Identify which cell holds the provided text, then report its (x, y) central coordinate. 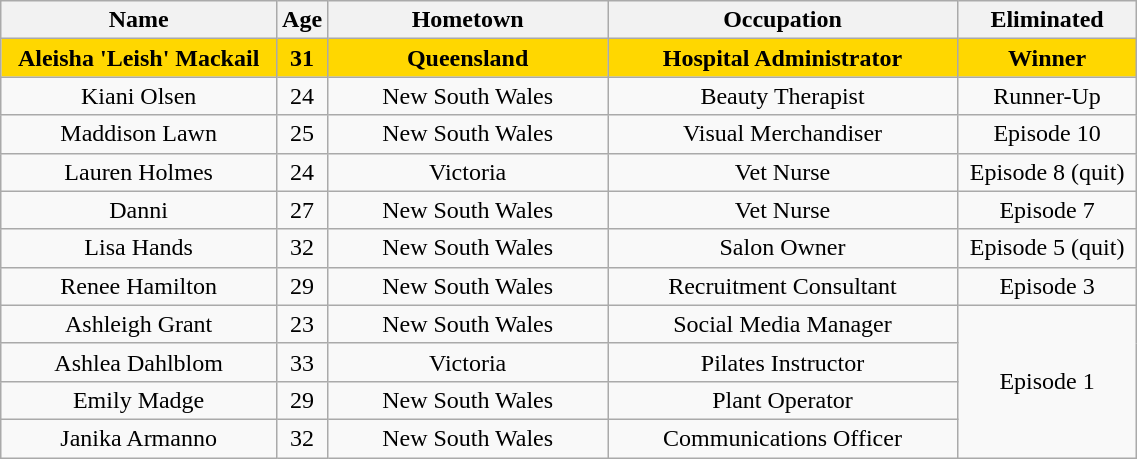
Runner-Up (1047, 96)
Ashleigh Grant (139, 324)
Episode 3 (1047, 286)
Episode 1 (1047, 381)
Age (302, 20)
33 (302, 362)
Kiani Olsen (139, 96)
25 (302, 134)
Queensland (468, 58)
Recruitment Consultant (783, 286)
Episode 5 (quit) (1047, 248)
Winner (1047, 58)
Hospital Administrator (783, 58)
Lauren Holmes (139, 172)
Ashlea Dahlblom (139, 362)
Episode 7 (1047, 210)
Episode 10 (1047, 134)
Lisa Hands (139, 248)
23 (302, 324)
Name (139, 20)
Plant Operator (783, 400)
Social Media Manager (783, 324)
Emily Madge (139, 400)
Renee Hamilton (139, 286)
Visual Merchandiser (783, 134)
Salon Owner (783, 248)
Eliminated (1047, 20)
Aleisha 'Leish' Mackail (139, 58)
Beauty Therapist (783, 96)
Danni (139, 210)
Hometown (468, 20)
Pilates Instructor (783, 362)
Janika Armanno (139, 438)
Occupation (783, 20)
31 (302, 58)
Episode 8 (quit) (1047, 172)
27 (302, 210)
Maddison Lawn (139, 134)
Communications Officer (783, 438)
